For the text-containing cell, return its midpoint in [x, y] coordinate format. 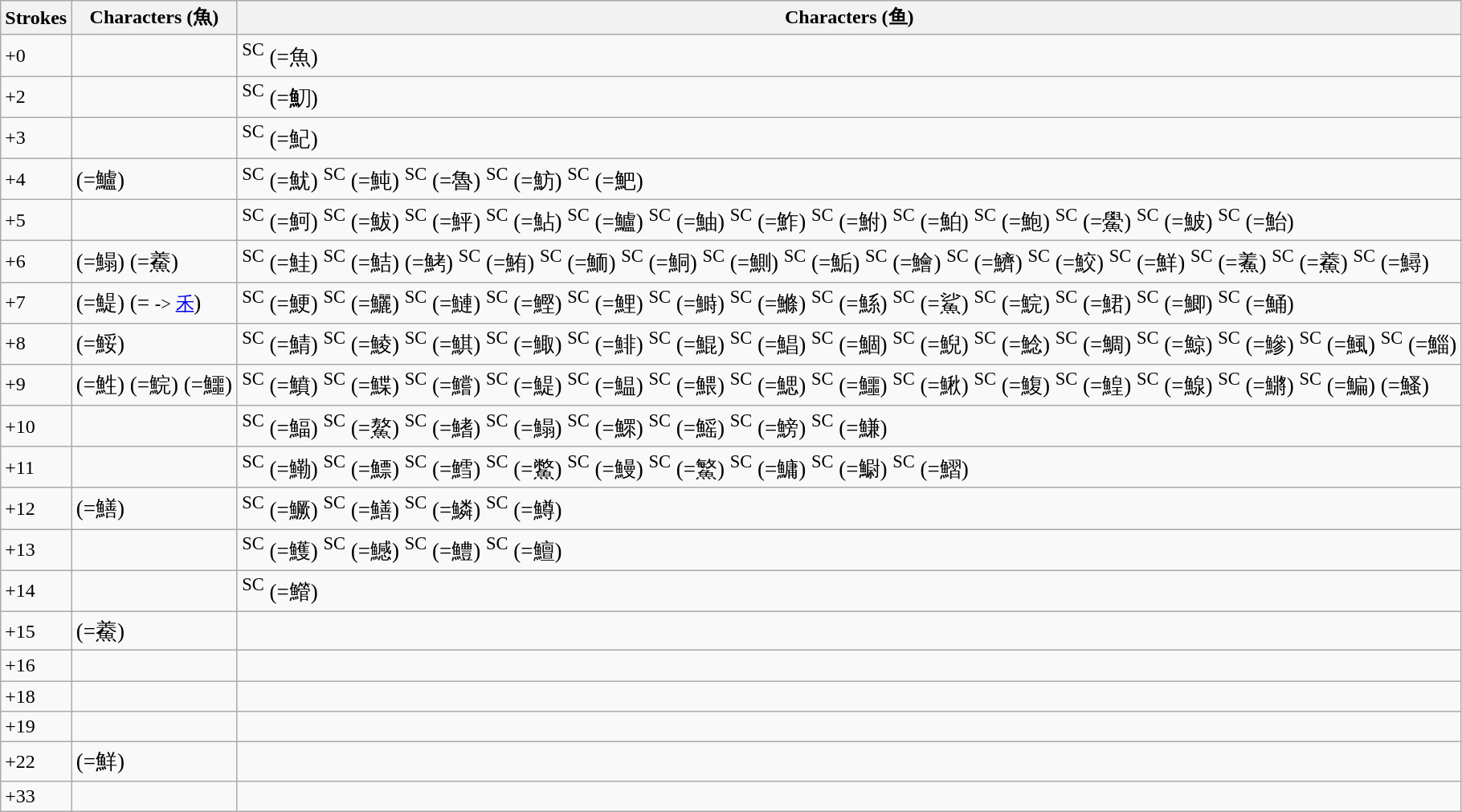
+9 [36, 386]
+5 [36, 220]
SC (=魷) SC (=魨) SC (=魯) SC (=魴) SC (=䰾) [849, 178]
SC (=鮭) SC (=鮚) (=鮳) SC (=鮪) SC (=鮞) SC (=鮦) SC (=鰂) SC (=鮜) SC (=鱠) SC (=鱭) SC (=鮫) SC (=鮮) SC (=鮺) SC (=鯗) SC (=鱘) [849, 262]
Characters (鱼) [849, 18]
SC (=鯁) SC (=鱺) SC (=鰱) SC (=鰹) SC (=鯉) SC (=鰣) SC (=鰷) SC (=鯀) SC (=鯊) SC (=鯇) SC (=鮶) SC (=鯽) SC (=鯒) [849, 302]
SC (=鰳) SC (=鰾) SC (=鱈) SC (=鱉) SC (=鰻) SC (=鰵) SC (=鱅) SC (=䲁) SC (=鰼) [849, 467]
+7 [36, 302]
SC (=鱝) SC (=鰈) SC (=鱨) SC (=鯷) SC (=鰛) SC (=鰃) SC (=鰓) SC (=鱷) SC (=鰍) SC (=鰒) SC (=鰉) SC (=鰁) SC (=鱂) SC (=鯿) (=鰠) [849, 386]
SC (=鱯) SC (=鱤) SC (=鱧) SC (=鱣) [849, 549]
+18 [36, 696]
(=鱸) [154, 178]
SC (=鯖) SC (=鯪) SC (=鯕) SC (=鯫) SC (=鯡) SC (=鯤) SC (=鯧) SC (=鯝) SC (=鯢) SC (=鯰) SC (=鯛) SC (=鯨) SC (=鰺) SC (=鯴) SC (=鯔) [849, 344]
(=鮮) [154, 761]
SC (=魚) [849, 55]
(=鮾) [154, 344]
SC (=鱖) SC (=鱔) SC (=鱗) SC (=鱒) [849, 508]
Strokes [36, 18]
+6 [36, 262]
+0 [36, 55]
+15 [36, 630]
+14 [36, 591]
(=鯗) [154, 630]
(=鮏) (=鯇) (=鱷) [154, 386]
Characters (魚) [154, 18]
+10 [36, 426]
+22 [36, 761]
+33 [36, 796]
SC (=魢) [849, 138]
SC (=䲘) [849, 591]
SC (=魺) SC (=鮁) SC (=鮃) SC (=鮎) SC (=鱸) SC (=鮋) SC (=鮓) SC (=鮒) SC (=鮊) SC (=鮑) SC (=鱟) SC (=鮍) SC (=鮐) [849, 220]
+3 [36, 138]
+4 [36, 178]
SC (=魛) [849, 96]
(=鯷) (= -> 禾) [154, 302]
+2 [36, 96]
SC (=鰏) SC (=鰲) SC (=鰭) SC (=鰨) SC (=鰥) SC (=鰩) SC (=鰟) SC (=鰜) [849, 426]
+12 [36, 508]
(=鰨) (=鯗) [154, 262]
+8 [36, 344]
+13 [36, 549]
+19 [36, 727]
+11 [36, 467]
(=鱔) [154, 508]
+16 [36, 666]
